Locate the cell with the specified text and output its (x, y) center coordinate. 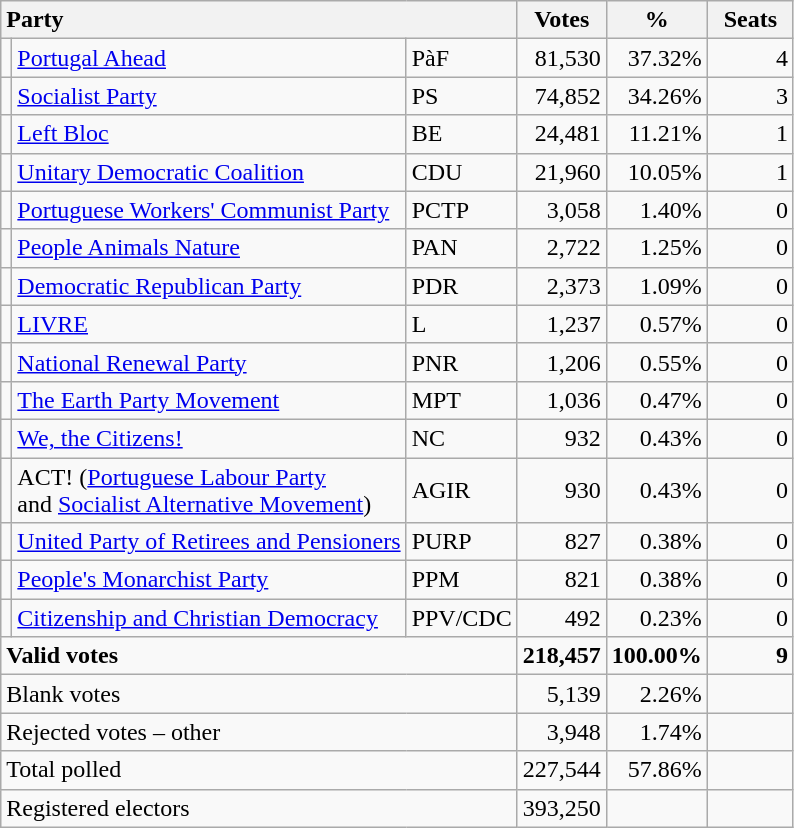
0.47% (656, 400)
492 (562, 618)
930 (562, 490)
37.32% (656, 58)
Portuguese Workers' Communist Party (209, 210)
PCTP (462, 210)
227,544 (562, 770)
1,036 (562, 400)
0.55% (656, 362)
PAN (462, 248)
11.21% (656, 134)
PURP (462, 542)
1.09% (656, 286)
2.26% (656, 694)
3,948 (562, 732)
PPV/CDC (462, 618)
9 (750, 656)
Total polled (259, 770)
2,722 (562, 248)
Blank votes (259, 694)
BE (462, 134)
NC (462, 438)
Socialist Party (209, 96)
National Renewal Party (209, 362)
Seats (750, 20)
Valid votes (259, 656)
L (462, 324)
ACT! (Portuguese Labour Partyand Socialist Alternative Movement) (209, 490)
0.23% (656, 618)
LIVRE (209, 324)
1,237 (562, 324)
393,250 (562, 808)
We, the Citizens! (209, 438)
PPM (462, 580)
People Animals Nature (209, 248)
CDU (462, 172)
1.40% (656, 210)
57.86% (656, 770)
Democratic Republican Party (209, 286)
218,457 (562, 656)
PDR (462, 286)
34.26% (656, 96)
0.57% (656, 324)
% (656, 20)
Citizenship and Christian Democracy (209, 618)
1.74% (656, 732)
PS (462, 96)
Rejected votes – other (259, 732)
1.25% (656, 248)
821 (562, 580)
PàF (462, 58)
74,852 (562, 96)
81,530 (562, 58)
1,206 (562, 362)
The Earth Party Movement (209, 400)
Votes (562, 20)
10.05% (656, 172)
3,058 (562, 210)
100.00% (656, 656)
People's Monarchist Party (209, 580)
Party (259, 20)
932 (562, 438)
2,373 (562, 286)
827 (562, 542)
Unitary Democratic Coalition (209, 172)
United Party of Retirees and Pensioners (209, 542)
24,481 (562, 134)
PNR (462, 362)
3 (750, 96)
Left Bloc (209, 134)
AGIR (462, 490)
5,139 (562, 694)
21,960 (562, 172)
Portugal Ahead (209, 58)
MPT (462, 400)
Registered electors (259, 808)
4 (750, 58)
